From the cell containing the given text, extract its center point as [X, Y] coordinate. 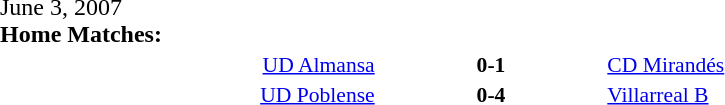
0-1 [492, 64]
